Search for the cell housing the specified text and yield its (X, Y) center coordinate. 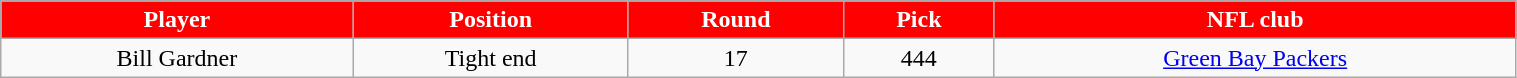
Round (736, 20)
Tight end (490, 58)
Pick (918, 20)
Position (490, 20)
Player (177, 20)
NFL club (1255, 20)
444 (918, 58)
Green Bay Packers (1255, 58)
17 (736, 58)
Bill Gardner (177, 58)
